For the text-containing cell, return its midpoint in (X, Y) coordinate format. 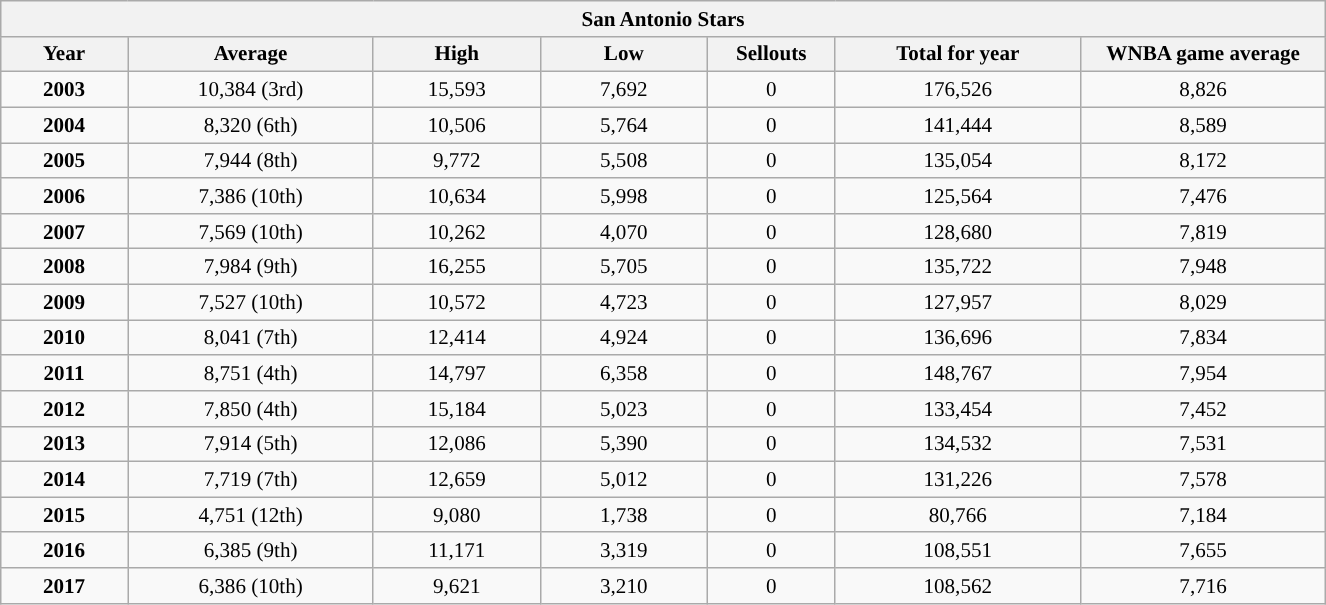
133,454 (958, 408)
4,924 (624, 338)
15,184 (456, 408)
7,569 (10th) (250, 230)
7,386 (10th) (250, 196)
7,850 (4th) (250, 408)
7,692 (624, 90)
2007 (64, 230)
127,957 (958, 302)
176,526 (958, 90)
7,954 (1202, 372)
135,722 (958, 266)
3,319 (624, 550)
7,655 (1202, 550)
9,621 (456, 586)
2009 (64, 302)
Year (64, 54)
2012 (64, 408)
12,659 (456, 480)
8,589 (1202, 124)
10,262 (456, 230)
7,452 (1202, 408)
2013 (64, 444)
7,719 (7th) (250, 480)
7,527 (10th) (250, 302)
WNBA game average (1202, 54)
Low (624, 54)
131,226 (958, 480)
12,086 (456, 444)
15,593 (456, 90)
8,320 (6th) (250, 124)
14,797 (456, 372)
148,767 (958, 372)
5,998 (624, 196)
7,914 (5th) (250, 444)
7,531 (1202, 444)
8,029 (1202, 302)
10,506 (456, 124)
7,819 (1202, 230)
10,384 (3rd) (250, 90)
12,414 (456, 338)
Total for year (958, 54)
5,023 (624, 408)
9,080 (456, 514)
2016 (64, 550)
2014 (64, 480)
7,834 (1202, 338)
108,562 (958, 586)
2017 (64, 586)
5,508 (624, 160)
4,751 (12th) (250, 514)
7,948 (1202, 266)
7,476 (1202, 196)
128,680 (958, 230)
6,386 (10th) (250, 586)
2004 (64, 124)
7,578 (1202, 480)
108,551 (958, 550)
10,634 (456, 196)
2003 (64, 90)
1,738 (624, 514)
8,041 (7th) (250, 338)
8,172 (1202, 160)
4,070 (624, 230)
7,944 (8th) (250, 160)
7,184 (1202, 514)
125,564 (958, 196)
5,705 (624, 266)
5,390 (624, 444)
Sellouts (771, 54)
3,210 (624, 586)
6,385 (9th) (250, 550)
134,532 (958, 444)
8,826 (1202, 90)
9,772 (456, 160)
6,358 (624, 372)
141,444 (958, 124)
16,255 (456, 266)
11,171 (456, 550)
San Antonio Stars (663, 18)
2005 (64, 160)
136,696 (958, 338)
80,766 (958, 514)
5,764 (624, 124)
7,716 (1202, 586)
Average (250, 54)
2008 (64, 266)
5,012 (624, 480)
8,751 (4th) (250, 372)
7,984 (9th) (250, 266)
4,723 (624, 302)
135,054 (958, 160)
2015 (64, 514)
High (456, 54)
2010 (64, 338)
2011 (64, 372)
10,572 (456, 302)
2006 (64, 196)
